Return [X, Y] of the center of cell containing provided text 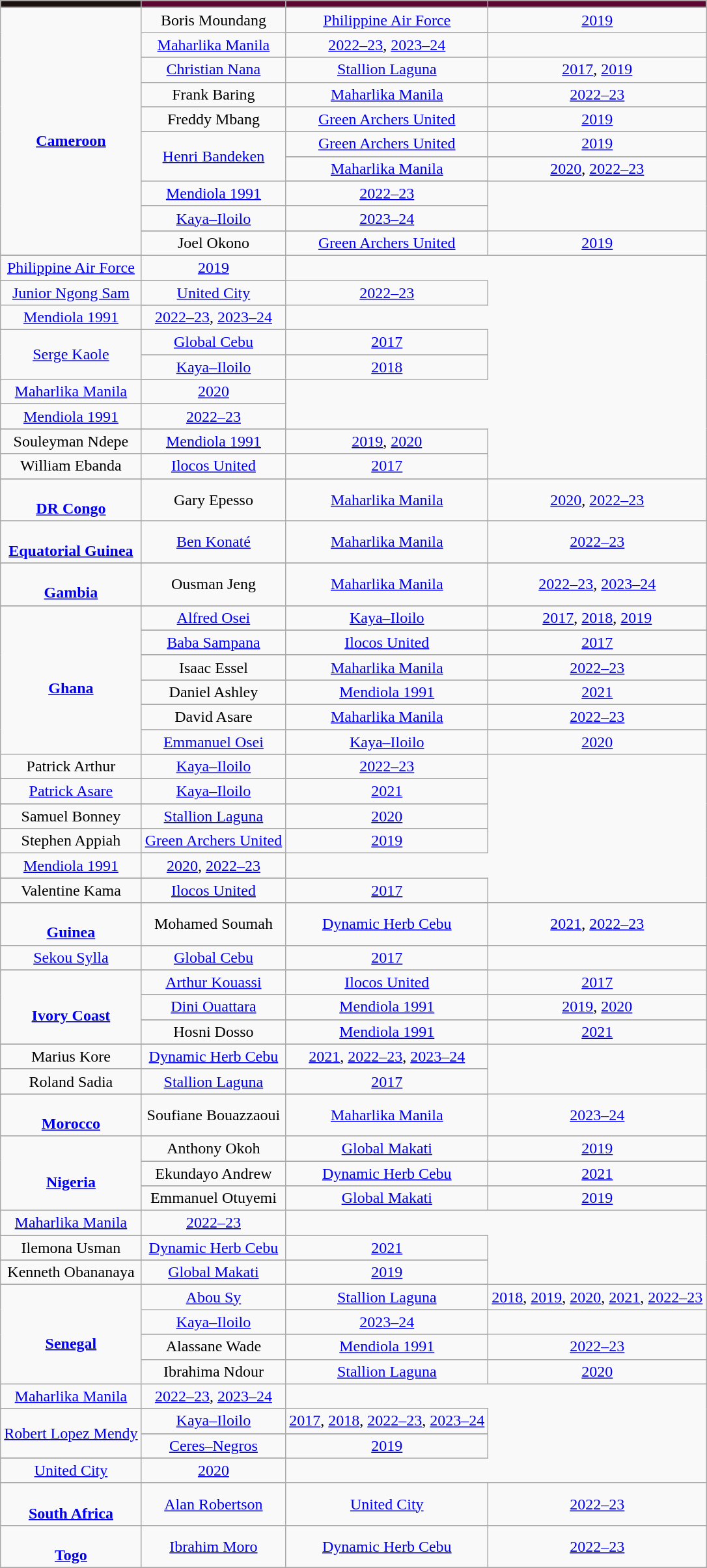
2021, 2022–23, 2023–24 [387, 1056]
Joel Okono [214, 243]
Cameroon [71, 131]
Roland Sadia [71, 1081]
Freddy Mbang [214, 119]
Valentine Kama [71, 890]
Baba Sampana [214, 642]
Arthur Kouassi [214, 982]
Patrick Arthur [71, 767]
Abou Sy [214, 1297]
Ceres–Negros [214, 1446]
Ilemona Usman [71, 1248]
Ekundayo Andrew [214, 1174]
Soufiane Bouazzaoui [214, 1114]
Stephen Appiah [71, 841]
Frank Baring [214, 94]
Henri Bandeken [214, 156]
2017, 2018, 2019 [598, 618]
Gambia [71, 585]
2017, 2018, 2022–23, 2023–24 [387, 1421]
Daniel Ashley [214, 692]
Nigeria [71, 1173]
South Africa [71, 1504]
Samuel Bonney [71, 816]
William Ebanda [71, 466]
Hosni Dosso [214, 1032]
Kenneth Obananaya [71, 1272]
Ibrahima Ndour [214, 1371]
Anthony Okoh [214, 1148]
Junior Ngong Sam [71, 292]
Patrick Asare [71, 791]
Dini Ouattara [214, 1007]
Gary Epesso [214, 500]
Guinea [71, 924]
Alfred Osei [214, 618]
Togo [71, 1547]
2021, 2022–23 [598, 924]
Morocco [71, 1114]
2018, 2019, 2020, 2021, 2022–23 [598, 1297]
DR Congo [71, 500]
Senegal [71, 1334]
Isaac Essel [214, 667]
Souleyman Ndepe [71, 441]
2018 [387, 367]
Sekou Sylla [71, 957]
Robert Lopez Mendy [71, 1433]
2017, 2019 [598, 70]
Alassane Wade [214, 1347]
David Asare [214, 717]
Emmanuel Otuyemi [214, 1198]
Boris Moundang [214, 20]
Ben Konaté [214, 542]
Christian Nana [214, 70]
Ousman Jeng [214, 585]
Alan Robertson [214, 1504]
Ivory Coast [71, 1007]
Ghana [71, 680]
Ibrahim Moro [214, 1547]
Equatorial Guinea [71, 542]
Marius Kore [71, 1056]
Serge Kaole [71, 355]
Emmanuel Osei [214, 741]
Mohamed Soumah [214, 924]
